Return the [x, y] coordinate for the center point of the cell that contains the specified text.  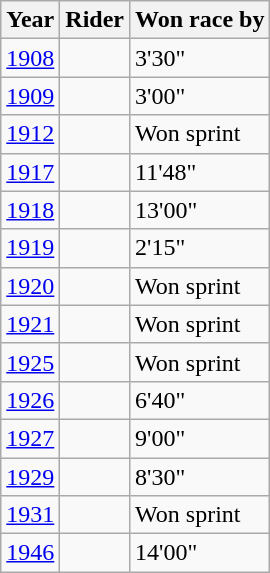
1946 [30, 553]
Year [30, 20]
1912 [30, 134]
9'00" [200, 438]
Rider [95, 20]
1925 [30, 362]
2'15" [200, 248]
13'00" [200, 210]
14'00" [200, 553]
3'30" [200, 58]
1918 [30, 210]
1909 [30, 96]
Won race by [200, 20]
3'00" [200, 96]
1920 [30, 286]
6'40" [200, 400]
1931 [30, 515]
1917 [30, 172]
11'48" [200, 172]
1927 [30, 438]
1926 [30, 400]
8'30" [200, 477]
1929 [30, 477]
1921 [30, 324]
1919 [30, 248]
1908 [30, 58]
